Search for the cell housing the specified text and yield its (x, y) center coordinate. 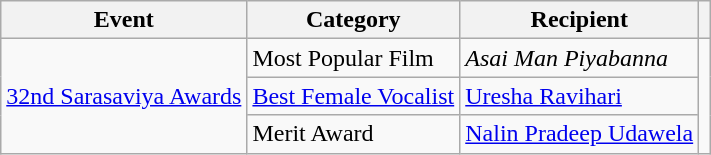
Most Popular Film (354, 58)
Event (124, 20)
Best Female Vocalist (354, 96)
Recipient (580, 20)
Merit Award (354, 134)
Uresha Ravihari (580, 96)
Asai Man Piyabanna (580, 58)
32nd Sarasaviya Awards (124, 96)
Nalin Pradeep Udawela (580, 134)
Category (354, 20)
